Output the [X, Y] coordinate of the center of the cell containing the given text.  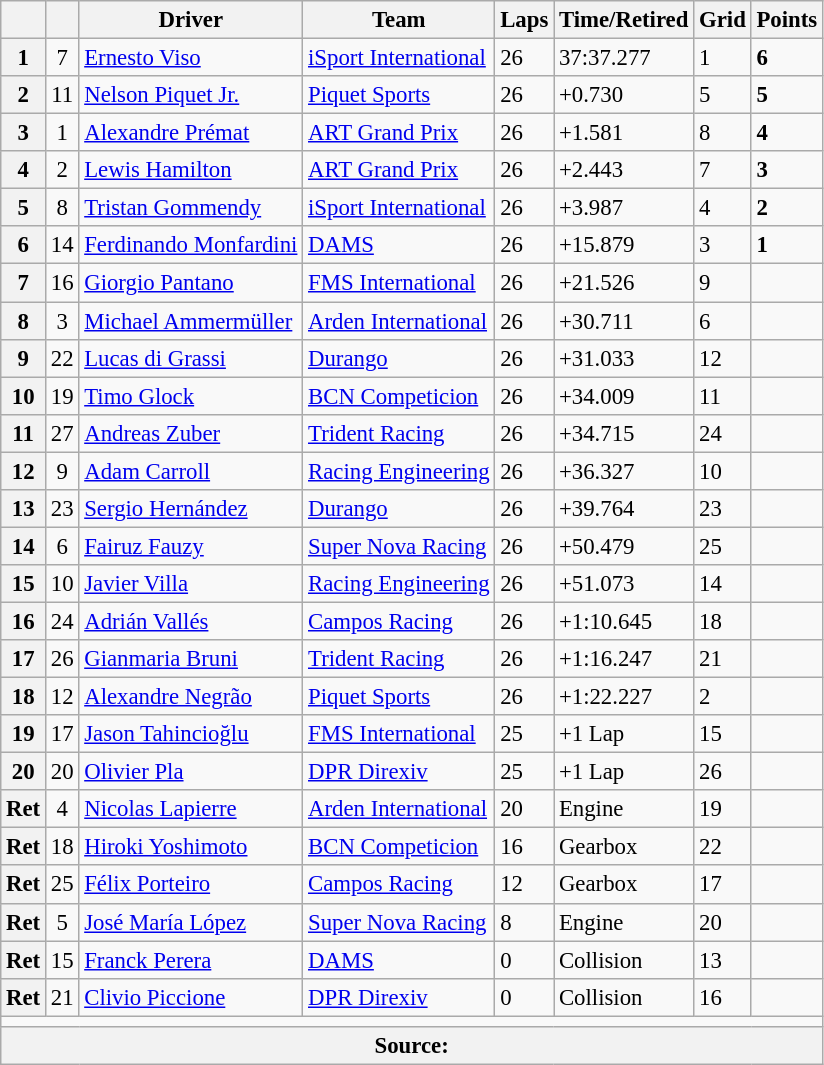
+50.479 [624, 546]
José María López [191, 922]
Hiroki Yoshimoto [191, 847]
Team [399, 20]
Félix Porteiro [191, 885]
Lucas di Grassi [191, 358]
Nicolas Lapierre [191, 809]
Points [786, 20]
+31.033 [624, 358]
Sergio Hernández [191, 509]
Tristan Gommendy [191, 208]
Javier Villa [191, 584]
+30.711 [624, 321]
Timo Glock [191, 396]
Michael Ammermüller [191, 321]
Nelson Piquet Jr. [191, 95]
Fairuz Fauzy [191, 546]
27 [62, 433]
Grid [722, 20]
Jason Tahincioğlu [191, 734]
Giorgio Pantano [191, 283]
+34.715 [624, 433]
Time/Retired [624, 20]
Laps [524, 20]
+1:16.247 [624, 659]
+1:22.227 [624, 697]
37:37.277 [624, 58]
+21.526 [624, 283]
Gianmaria Bruni [191, 659]
Alexandre Negrão [191, 697]
Olivier Pla [191, 772]
+2.443 [624, 170]
Lewis Hamilton [191, 170]
+39.764 [624, 509]
+36.327 [624, 471]
Franck Perera [191, 960]
Andreas Zuber [191, 433]
+34.009 [624, 396]
Source: [412, 1046]
Adrián Vallés [191, 621]
Clivio Piccione [191, 997]
+51.073 [624, 584]
+1.581 [624, 133]
+3.987 [624, 208]
+15.879 [624, 245]
Ferdinando Monfardini [191, 245]
+0.730 [624, 95]
Alexandre Prémat [191, 133]
+1:10.645 [624, 621]
Adam Carroll [191, 471]
Driver [191, 20]
Ernesto Viso [191, 58]
